Detect which cell encompasses the target text, then output its [x, y] center coordinate. 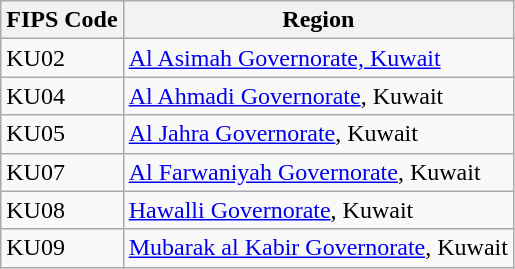
Mubarak al Kabir Governorate, Kuwait [318, 248]
KU09 [62, 248]
KU08 [62, 210]
Hawalli Governorate, Kuwait [318, 210]
KU02 [62, 58]
Al Ahmadi Governorate, Kuwait [318, 96]
FIPS Code [62, 20]
KU04 [62, 96]
KU05 [62, 134]
Al Jahra Governorate, Kuwait [318, 134]
Al Farwaniyah Governorate, Kuwait [318, 172]
KU07 [62, 172]
Al Asimah Governorate, Kuwait [318, 58]
Region [318, 20]
